Output the [X, Y] coordinate of the center of the cell containing the given text.  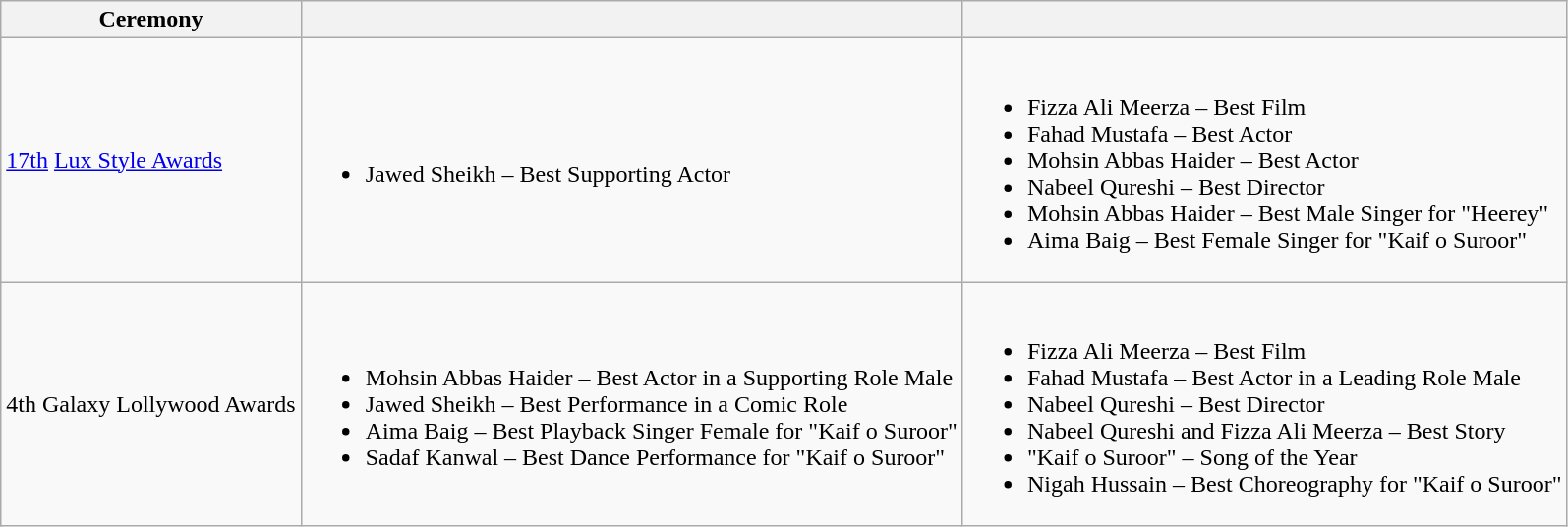
Jawed Sheikh – Best Supporting Actor [631, 160]
Ceremony [151, 20]
17th Lux Style Awards [151, 160]
4th Galaxy Lollywood Awards [151, 404]
